Search for the cell housing the specified text and yield its (x, y) center coordinate. 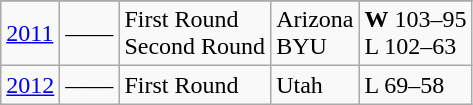
2012 (30, 85)
Utah (315, 85)
W 103–95L 102–63 (416, 34)
ArizonaBYU (315, 34)
2011 (30, 34)
First Round (195, 85)
First RoundSecond Round (195, 34)
L 69–58 (416, 85)
